Search for the cell housing the specified text and yield its [X, Y] center coordinate. 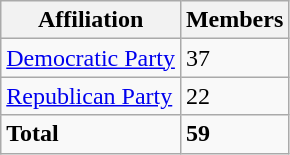
22 [234, 96]
37 [234, 58]
Members [234, 20]
Affiliation [91, 20]
Democratic Party [91, 58]
Total [91, 134]
Republican Party [91, 96]
59 [234, 134]
